Return (x, y) of the center of cell containing provided text 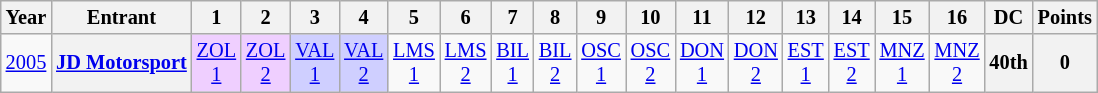
11 (702, 17)
3 (314, 17)
OSC1 (600, 63)
Year (26, 17)
VAL2 (364, 63)
4 (364, 17)
7 (512, 17)
1 (216, 17)
DC (1009, 17)
15 (902, 17)
LMS1 (414, 63)
MNZ1 (902, 63)
12 (756, 17)
BIL2 (556, 63)
16 (958, 17)
ZOL1 (216, 63)
2 (266, 17)
EST1 (806, 63)
Points (1065, 17)
DON2 (756, 63)
MNZ2 (958, 63)
EST2 (852, 63)
OSC2 (650, 63)
14 (852, 17)
10 (650, 17)
9 (600, 17)
Entrant (121, 17)
BIL1 (512, 63)
DON1 (702, 63)
2005 (26, 63)
VAL1 (314, 63)
LMS2 (466, 63)
5 (414, 17)
6 (466, 17)
8 (556, 17)
0 (1065, 63)
13 (806, 17)
ZOL2 (266, 63)
JD Motorsport (121, 63)
40th (1009, 63)
